Identify which cell holds the provided text, then report its (x, y) central coordinate. 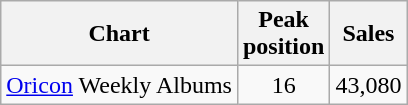
Chart (120, 34)
Peakposition (283, 34)
16 (283, 85)
Sales (368, 34)
43,080 (368, 85)
Oricon Weekly Albums (120, 85)
